Locate the cell with the specified text and output its [x, y] center coordinate. 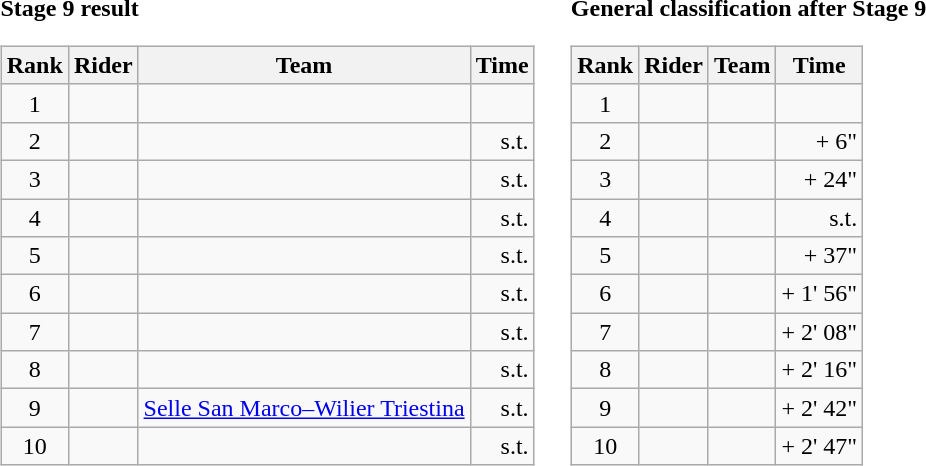
+ 6" [820, 141]
+ 1' 56" [820, 294]
+ 2' 16" [820, 370]
+ 37" [820, 256]
+ 2' 47" [820, 446]
+ 2' 08" [820, 332]
+ 24" [820, 179]
+ 2' 42" [820, 408]
Selle San Marco–Wilier Triestina [304, 408]
